Determine the (x, y) coordinate at the center of the cell enclosing the given text.  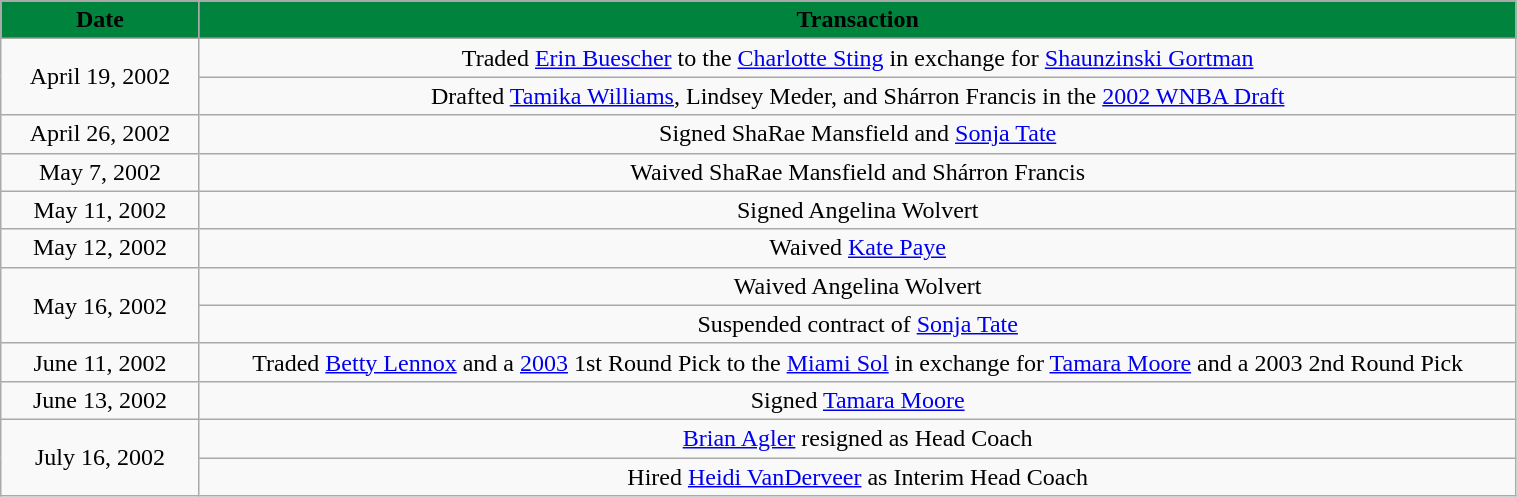
May 11, 2002 (100, 210)
Waived Kate Paye (858, 248)
Transaction (858, 20)
Signed Angelina Wolvert (858, 210)
Traded Betty Lennox and a 2003 1st Round Pick to the Miami Sol in exchange for Tamara Moore and a 2003 2nd Round Pick (858, 362)
June 11, 2002 (100, 362)
Signed ShaRae Mansfield and Sonja Tate (858, 134)
Waived Angelina Wolvert (858, 286)
April 26, 2002 (100, 134)
Signed Tamara Moore (858, 400)
July 16, 2002 (100, 457)
Suspended contract of Sonja Tate (858, 324)
Brian Agler resigned as Head Coach (858, 438)
May 12, 2002 (100, 248)
Date (100, 20)
Drafted Tamika Williams, Lindsey Meder, and Shárron Francis in the 2002 WNBA Draft (858, 96)
April 19, 2002 (100, 77)
May 16, 2002 (100, 305)
Traded Erin Buescher to the Charlotte Sting in exchange for Shaunzinski Gortman (858, 58)
June 13, 2002 (100, 400)
Waived ShaRae Mansfield and Shárron Francis (858, 172)
Hired Heidi VanDerveer as Interim Head Coach (858, 477)
May 7, 2002 (100, 172)
